Extract the [X, Y] coordinate from the center of the cell holding the provided text.  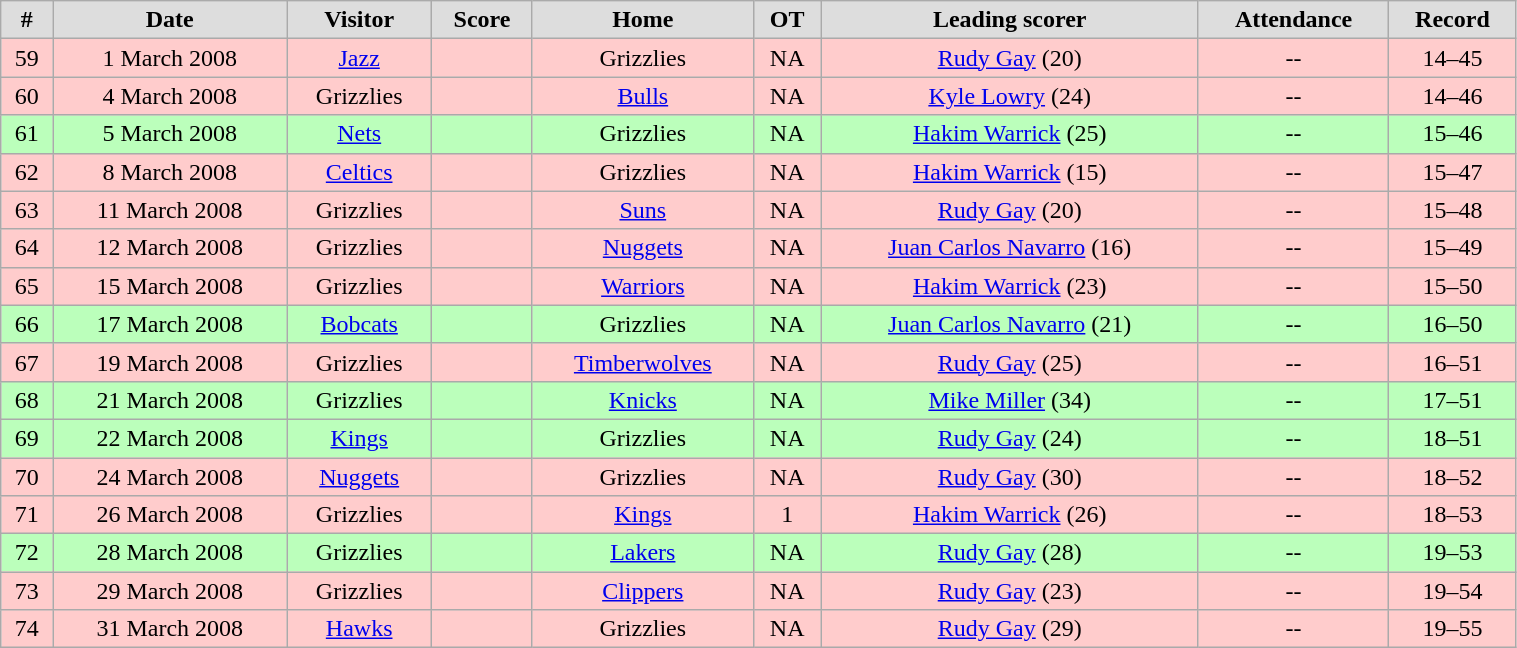
14–45 [1452, 58]
Hakim Warrick (15) [1010, 172]
15–46 [1452, 134]
15–47 [1452, 172]
19–55 [1452, 629]
15–49 [1452, 248]
Hakim Warrick (23) [1010, 286]
74 [27, 629]
18–53 [1452, 515]
Score [482, 20]
60 [27, 96]
59 [27, 58]
Warriors [642, 286]
Suns [642, 210]
Leading scorer [1010, 20]
61 [27, 134]
Rudy Gay (25) [1010, 362]
Date [170, 20]
8 March 2008 [170, 172]
Rudy Gay (23) [1010, 591]
5 March 2008 [170, 134]
4 March 2008 [170, 96]
Jazz [360, 58]
67 [27, 362]
Attendance [1293, 20]
68 [27, 400]
Rudy Gay (24) [1010, 438]
OT [787, 20]
1 March 2008 [170, 58]
16–51 [1452, 362]
69 [27, 438]
Hakim Warrick (25) [1010, 134]
71 [27, 515]
62 [27, 172]
17 March 2008 [170, 324]
19–54 [1452, 591]
15–48 [1452, 210]
73 [27, 591]
70 [27, 477]
Knicks [642, 400]
Bulls [642, 96]
66 [27, 324]
65 [27, 286]
18–52 [1452, 477]
Celtics [360, 172]
14–46 [1452, 96]
Juan Carlos Navarro (16) [1010, 248]
29 March 2008 [170, 591]
21 March 2008 [170, 400]
Mike Miller (34) [1010, 400]
Hawks [360, 629]
31 March 2008 [170, 629]
17–51 [1452, 400]
12 March 2008 [170, 248]
26 March 2008 [170, 515]
Rudy Gay (28) [1010, 553]
Timberwolves [642, 362]
Home [642, 20]
15 March 2008 [170, 286]
15–50 [1452, 286]
22 March 2008 [170, 438]
Rudy Gay (29) [1010, 629]
19 March 2008 [170, 362]
64 [27, 248]
1 [787, 515]
Record [1452, 20]
Kyle Lowry (24) [1010, 96]
# [27, 20]
Hakim Warrick (26) [1010, 515]
Lakers [642, 553]
63 [27, 210]
18–51 [1452, 438]
Juan Carlos Navarro (21) [1010, 324]
Rudy Gay (30) [1010, 477]
Visitor [360, 20]
Bobcats [360, 324]
72 [27, 553]
28 March 2008 [170, 553]
16–50 [1452, 324]
24 March 2008 [170, 477]
11 March 2008 [170, 210]
Nets [360, 134]
19–53 [1452, 553]
Clippers [642, 591]
